Determine the [x, y] coordinate at the center of the cell enclosing the given text.  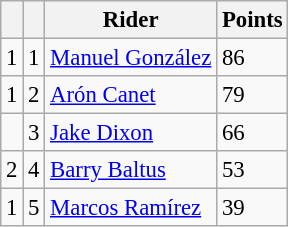
Points [252, 20]
66 [252, 133]
39 [252, 208]
4 [34, 170]
Marcos Ramírez [131, 208]
Barry Baltus [131, 170]
Jake Dixon [131, 133]
3 [34, 133]
86 [252, 58]
53 [252, 170]
Rider [131, 20]
79 [252, 95]
5 [34, 208]
Arón Canet [131, 95]
Manuel González [131, 58]
